Locate the cell with the specified text and output its [x, y] center coordinate. 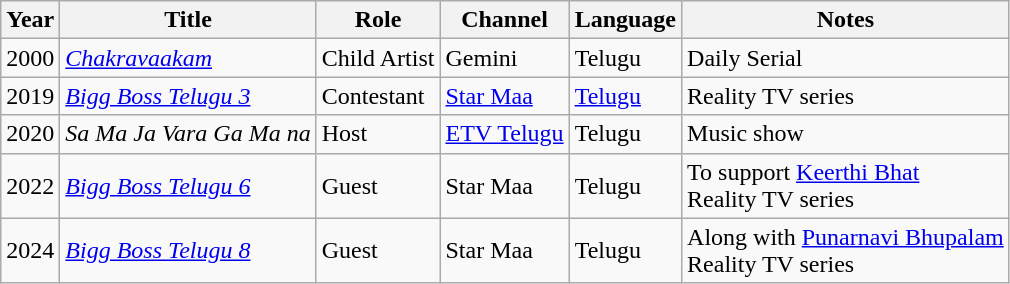
Host [378, 134]
Title [188, 20]
Child Artist [378, 58]
Role [378, 20]
To support Keerthi Bhat Reality TV series [846, 186]
Bigg Boss Telugu 8 [188, 250]
Channel [504, 20]
2024 [30, 250]
Contestant [378, 96]
Language [625, 20]
Along with Punarnavi Bhupalam Reality TV series [846, 250]
Gemini [504, 58]
Notes [846, 20]
2000 [30, 58]
Bigg Boss Telugu 6 [188, 186]
2019 [30, 96]
ETV Telugu [504, 134]
Daily Serial [846, 58]
Music show [846, 134]
Sa Ma Ja Vara Ga Ma na [188, 134]
Year [30, 20]
Reality TV series [846, 96]
2020 [30, 134]
Chakravaakam [188, 58]
2022 [30, 186]
Bigg Boss Telugu 3 [188, 96]
